Pinpoint the cell where the given text exists, returning its [x, y] midpoint coordinate. 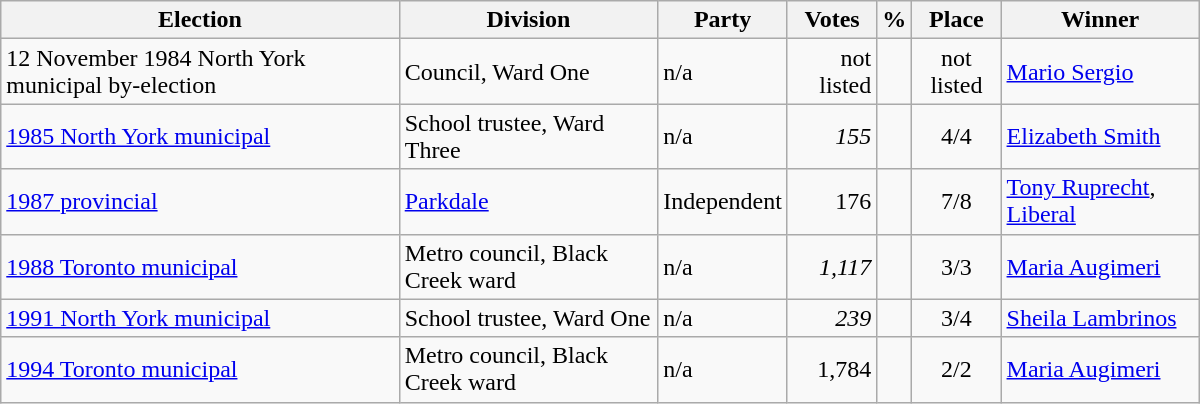
1,117 [832, 266]
Tony Ruprecht, Liberal [1100, 202]
3/4 [956, 318]
176 [832, 202]
Place [956, 20]
1991 North York municipal [200, 318]
Division [528, 20]
3/3 [956, 266]
1,784 [832, 370]
155 [832, 136]
School trustee, Ward Three [528, 136]
Mario Sergio [1100, 72]
% [894, 20]
School trustee, Ward One [528, 318]
Parkdale [528, 202]
12 November 1984 North York municipal by-election [200, 72]
1988 Toronto municipal [200, 266]
2/2 [956, 370]
Votes [832, 20]
4/4 [956, 136]
1987 provincial [200, 202]
1985 North York municipal [200, 136]
7/8 [956, 202]
1994 Toronto municipal [200, 370]
Party [723, 20]
Council, Ward One [528, 72]
Independent [723, 202]
Election [200, 20]
Sheila Lambrinos [1100, 318]
239 [832, 318]
Elizabeth Smith [1100, 136]
Winner [1100, 20]
